Search for the cell housing the specified text and yield its (X, Y) center coordinate. 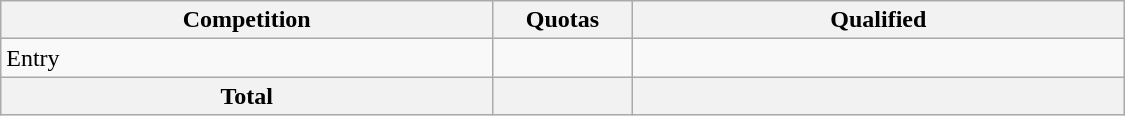
Qualified (878, 20)
Quotas (563, 20)
Entry (247, 58)
Total (247, 96)
Competition (247, 20)
